Scan for the cell matching the given text and deliver its (x, y) coordinate at center. 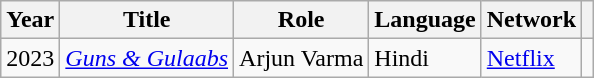
Role (302, 20)
Hindi (425, 58)
Language (425, 20)
Network (531, 20)
Arjun Varma (302, 58)
Year (30, 20)
Title (147, 20)
Guns & Gulaabs (147, 58)
2023 (30, 58)
Netflix (531, 58)
